Search for the cell housing the specified text and yield its [X, Y] center coordinate. 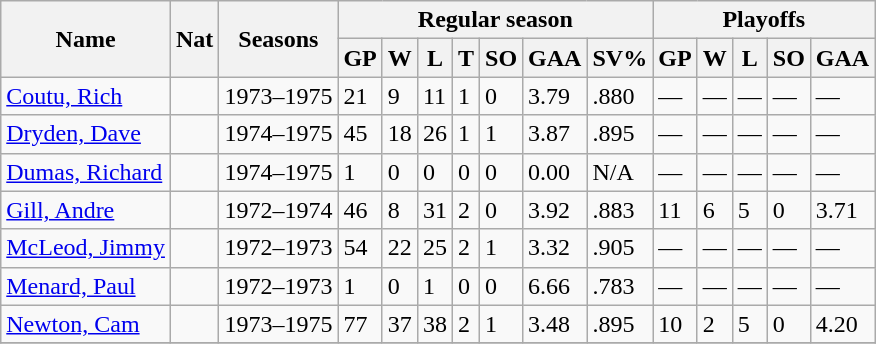
.883 [620, 210]
9 [400, 96]
SV% [620, 58]
Regular season [496, 20]
77 [360, 324]
McLeod, Jimmy [86, 248]
T [466, 58]
45 [360, 134]
N/A [620, 172]
3.79 [555, 96]
Dumas, Richard [86, 172]
Gill, Andre [86, 210]
Nat [194, 39]
Dryden, Dave [86, 134]
25 [434, 248]
3.87 [555, 134]
Name [86, 39]
10 [675, 324]
54 [360, 248]
3.48 [555, 324]
Newton, Cam [86, 324]
Coutu, Rich [86, 96]
8 [400, 210]
46 [360, 210]
26 [434, 134]
.905 [620, 248]
22 [400, 248]
4.20 [842, 324]
Playoffs [764, 20]
3.71 [842, 210]
Seasons [278, 39]
37 [400, 324]
3.92 [555, 210]
.880 [620, 96]
38 [434, 324]
6.66 [555, 286]
18 [400, 134]
3.32 [555, 248]
Menard, Paul [86, 286]
6 [714, 210]
21 [360, 96]
0.00 [555, 172]
31 [434, 210]
1972–1974 [278, 210]
.783 [620, 286]
